Provide the [x, y] coordinate of the cell's center where the given text is located.  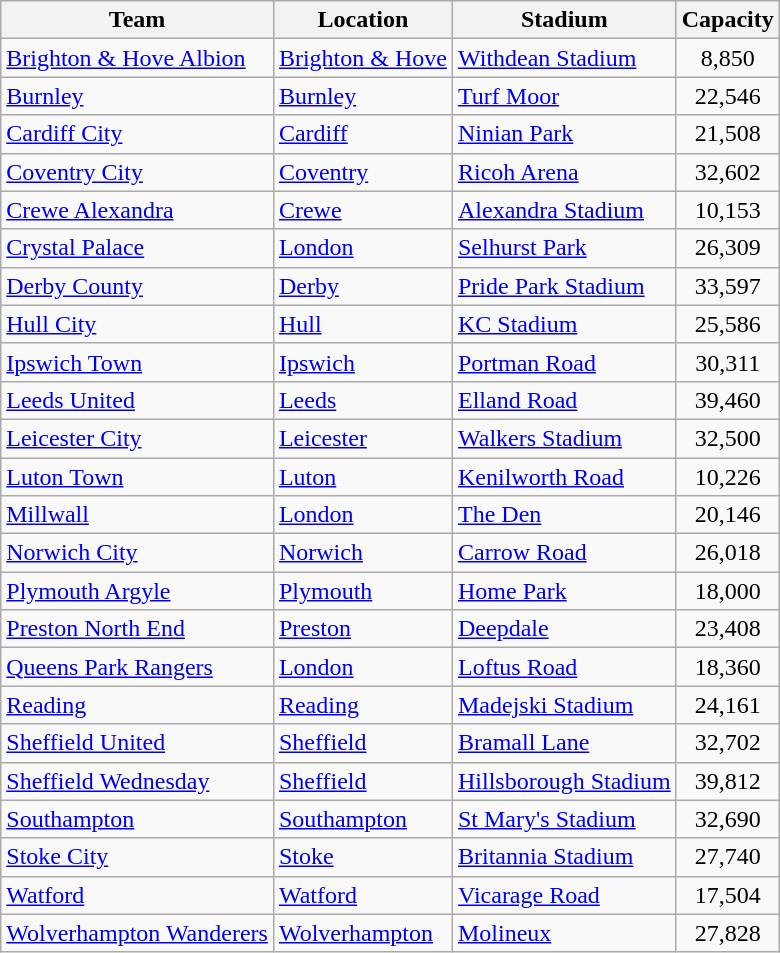
Norwich City [138, 553]
Cardiff City [138, 134]
Home Park [564, 591]
Loftus Road [564, 667]
Bramall Lane [564, 743]
Turf Moor [564, 96]
St Mary's Stadium [564, 819]
32,702 [728, 743]
Norwich [362, 553]
Hull City [138, 324]
Alexandra Stadium [564, 210]
32,690 [728, 819]
Crewe Alexandra [138, 210]
Queens Park Rangers [138, 667]
21,508 [728, 134]
Derby [362, 286]
20,146 [728, 515]
Plymouth Argyle [138, 591]
30,311 [728, 362]
Selhurst Park [564, 248]
Elland Road [564, 400]
Luton [362, 477]
Britannia Stadium [564, 857]
Derby County [138, 286]
Preston [362, 629]
Preston North End [138, 629]
Millwall [138, 515]
Crystal Palace [138, 248]
Capacity [728, 20]
Pride Park Stadium [564, 286]
KC Stadium [564, 324]
Leicester [362, 438]
Ricoh Arena [564, 172]
Location [362, 20]
8,850 [728, 58]
Crewe [362, 210]
Brighton & Hove Albion [138, 58]
Withdean Stadium [564, 58]
Ipswich [362, 362]
Kenilworth Road [564, 477]
Team [138, 20]
22,546 [728, 96]
Wolverhampton Wanderers [138, 933]
33,597 [728, 286]
The Den [564, 515]
10,226 [728, 477]
Sheffield United [138, 743]
10,153 [728, 210]
Leicester City [138, 438]
Luton Town [138, 477]
Hull [362, 324]
39,812 [728, 781]
Madejski Stadium [564, 705]
Cardiff [362, 134]
Wolverhampton [362, 933]
24,161 [728, 705]
Leeds United [138, 400]
Stoke [362, 857]
Brighton & Hove [362, 58]
Stoke City [138, 857]
26,018 [728, 553]
Coventry City [138, 172]
Ipswich Town [138, 362]
Sheffield Wednesday [138, 781]
23,408 [728, 629]
25,586 [728, 324]
Coventry [362, 172]
27,828 [728, 933]
Carrow Road [564, 553]
Hillsborough Stadium [564, 781]
32,602 [728, 172]
Walkers Stadium [564, 438]
Deepdale [564, 629]
39,460 [728, 400]
Portman Road [564, 362]
Vicarage Road [564, 895]
Plymouth [362, 591]
Ninian Park [564, 134]
18,360 [728, 667]
26,309 [728, 248]
Molineux [564, 933]
Stadium [564, 20]
32,500 [728, 438]
18,000 [728, 591]
Leeds [362, 400]
17,504 [728, 895]
27,740 [728, 857]
